Return the [x, y] coordinate for the center point of the cell that contains the specified text.  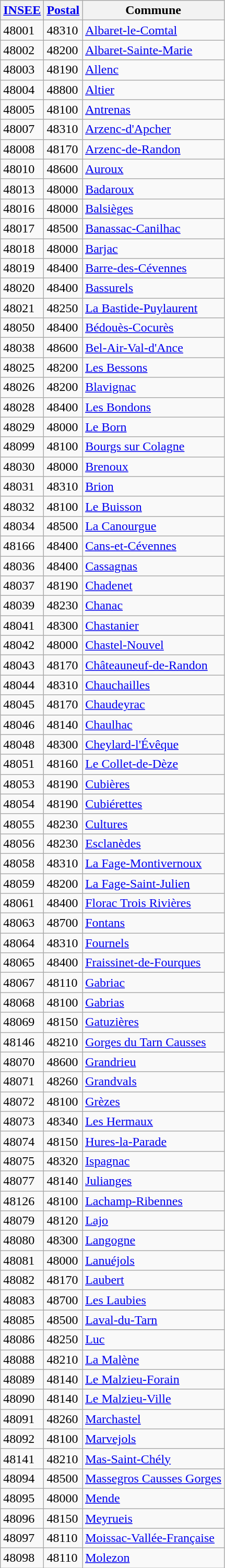
48088 [22, 1359]
48036 [22, 566]
48064 [22, 943]
Grandrieu [153, 1062]
48096 [22, 1518]
48073 [22, 1121]
48051 [22, 764]
Ispagnac [153, 1161]
Gorges du Tarn Causses [153, 1042]
Lachamp-Ribennes [153, 1200]
Le Malzieu-Forain [153, 1379]
Mas-Saint-Chély [153, 1459]
Altier [153, 90]
48166 [22, 546]
La Bastide-Puylaurent [153, 308]
48097 [22, 1538]
48099 [22, 447]
Chastel-Nouvel [153, 645]
Les Bessons [153, 367]
La Fage-Saint-Julien [153, 884]
Postal [63, 10]
48089 [22, 1379]
Chastanier [153, 626]
Marvejols [153, 1439]
48054 [22, 804]
Massegros Causses Gorges [153, 1478]
48092 [22, 1439]
Balsièges [153, 209]
48043 [22, 665]
INSEE [22, 10]
Cubiérettes [153, 804]
48071 [22, 1082]
Cans-et-Cévennes [153, 546]
48061 [22, 903]
Julianges [153, 1181]
48001 [22, 30]
48050 [22, 328]
48079 [22, 1221]
48070 [22, 1062]
Grandvals [153, 1082]
Antrenas [153, 109]
48031 [22, 486]
Esclanèdes [153, 843]
Laval-du-Tarn [153, 1320]
48094 [22, 1478]
48055 [22, 824]
48091 [22, 1419]
48004 [22, 90]
Commune [153, 10]
48016 [22, 209]
48019 [22, 268]
48075 [22, 1161]
48141 [22, 1459]
48160 [63, 764]
48095 [22, 1498]
Hures-la-Parade [153, 1141]
Le Buisson [153, 506]
Molezon [153, 1558]
Gabriac [153, 983]
48072 [22, 1101]
Chaudeyrac [153, 705]
48126 [22, 1200]
48059 [22, 884]
48026 [22, 387]
Arzenc-d'Apcher [153, 129]
Marchastel [153, 1419]
48020 [22, 288]
48007 [22, 129]
48038 [22, 348]
Gabrias [153, 1002]
Brion [153, 486]
48067 [22, 983]
48068 [22, 1002]
Brenoux [153, 467]
Fournels [153, 943]
Luc [153, 1340]
Cubières [153, 784]
Gatuzières [153, 1022]
Cultures [153, 824]
48003 [22, 70]
Blavignac [153, 387]
48044 [22, 685]
Langogne [153, 1241]
Les Laubies [153, 1300]
48053 [22, 784]
48028 [22, 407]
Barre-des-Cévennes [153, 268]
48008 [22, 149]
Allenc [153, 70]
48030 [22, 467]
48025 [22, 367]
Chauchailles [153, 685]
48002 [22, 50]
48029 [22, 427]
48021 [22, 308]
Châteauneuf-de-Randon [153, 665]
48045 [22, 705]
Cheylard-l'Évêque [153, 744]
Cassagnas [153, 566]
48120 [63, 1221]
48077 [22, 1181]
Moissac-Vallée-Française [153, 1538]
48083 [22, 1300]
48800 [63, 90]
48080 [22, 1241]
48086 [22, 1340]
48005 [22, 109]
48056 [22, 843]
Badaroux [153, 189]
Auroux [153, 169]
Bourgs sur Colagne [153, 447]
48098 [22, 1558]
Albaret-Sainte-Marie [153, 50]
48340 [63, 1121]
Florac Trois Rivières [153, 903]
48069 [22, 1022]
Fraissinet-de-Fourques [153, 963]
Meyrueis [153, 1518]
48081 [22, 1260]
48085 [22, 1320]
Bel-Air-Val-d'Ance [153, 348]
48058 [22, 863]
48018 [22, 249]
La Canourgue [153, 526]
48037 [22, 586]
Barjac [153, 249]
Les Bondons [153, 407]
Chanac [153, 606]
Chaulhac [153, 725]
48146 [22, 1042]
Les Hermaux [153, 1121]
48046 [22, 725]
Laubert [153, 1280]
48013 [22, 189]
Fontans [153, 923]
48010 [22, 169]
La Malène [153, 1359]
Bassurels [153, 288]
48090 [22, 1399]
Arzenc-de-Randon [153, 149]
48320 [63, 1161]
Bédouès-Cocurès [153, 328]
48017 [22, 228]
48041 [22, 626]
Lanuéjols [153, 1260]
48034 [22, 526]
Chadenet [153, 586]
48074 [22, 1141]
48039 [22, 606]
48048 [22, 744]
48032 [22, 506]
Lajo [153, 1221]
Mende [153, 1498]
Banassac-Canilhac [153, 228]
Le Malzieu-Ville [153, 1399]
48065 [22, 963]
48063 [22, 923]
48042 [22, 645]
La Fage-Montivernoux [153, 863]
48082 [22, 1280]
Le Born [153, 427]
Albaret-le-Comtal [153, 30]
Le Collet-de-Dèze [153, 764]
Grèzes [153, 1101]
